Return [x, y] of the center of cell containing provided text 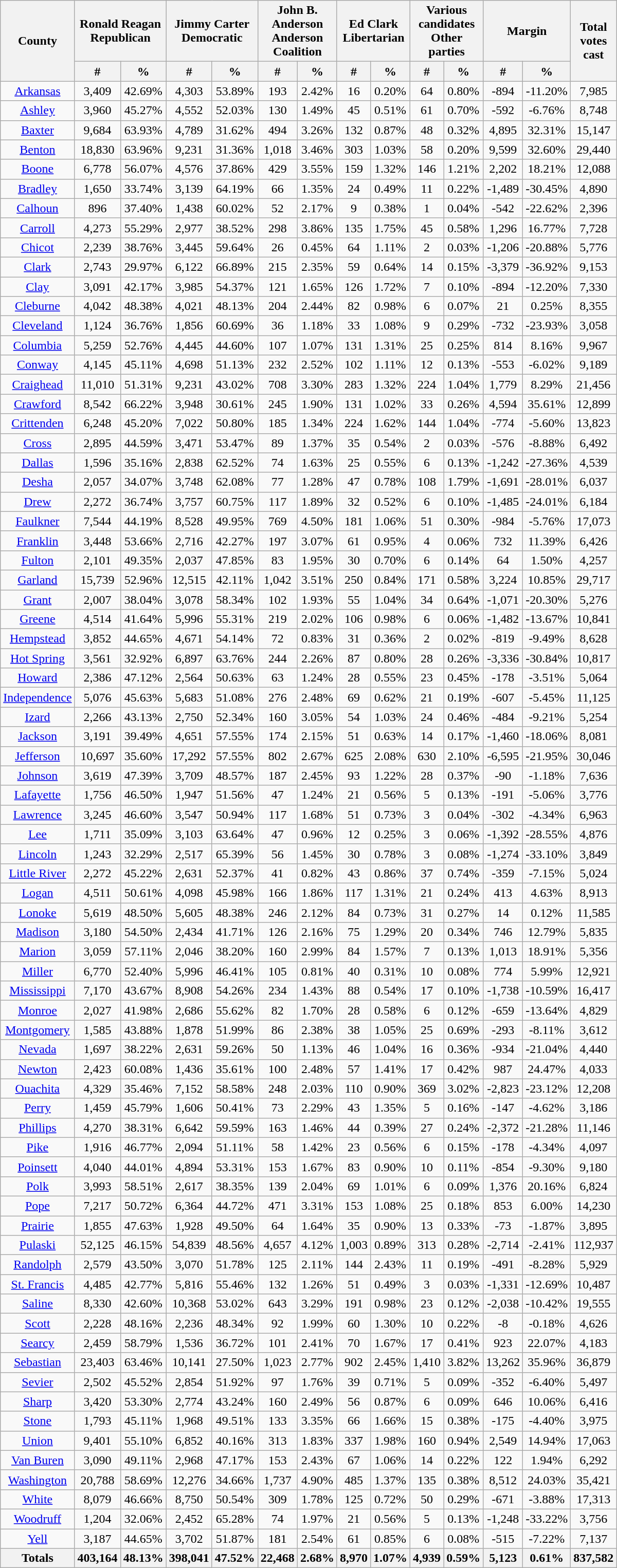
6,364 [189, 1206]
51.13% [234, 365]
-5.76% [547, 521]
-515 [503, 1538]
St. Francis [38, 1284]
4,789 [189, 130]
59.59% [234, 1128]
92 [278, 1323]
3,852 [98, 639]
2,239 [98, 247]
2.17% [317, 208]
166 [278, 893]
Crawford [38, 404]
0.11% [464, 1167]
-5.60% [547, 423]
-22.62% [547, 208]
Dallas [38, 463]
0.59% [464, 1558]
53.31% [234, 1167]
4,698 [189, 365]
171 [427, 580]
4,485 [98, 1284]
63 [278, 678]
3,776 [593, 795]
-24.01% [547, 502]
2,434 [189, 932]
-90 [503, 776]
Calhoun [38, 208]
8,913 [593, 893]
0.96% [317, 834]
12,208 [593, 1089]
1.72% [391, 286]
49.50% [234, 1226]
32.60% [547, 150]
3.82% [464, 1362]
54.50% [143, 932]
9,189 [593, 365]
2.35% [317, 267]
107 [278, 345]
10,141 [189, 1362]
185 [278, 423]
2,202 [503, 169]
Ashley [38, 110]
7,728 [593, 228]
204 [278, 306]
2,452 [189, 1519]
923 [503, 1343]
65.28% [234, 1519]
4,445 [189, 345]
625 [354, 756]
55 [354, 600]
2.99% [317, 952]
12,088 [593, 169]
45.20% [143, 423]
298 [278, 228]
6,426 [593, 541]
398,041 [189, 1558]
0.17% [464, 736]
1,697 [98, 1049]
3.46% [317, 150]
-10.59% [547, 991]
-21.95% [547, 756]
35.96% [547, 1362]
29,717 [593, 580]
646 [503, 1401]
1,536 [189, 1343]
Union [38, 1441]
5,497 [593, 1382]
22.07% [547, 1343]
2,007 [98, 600]
-5.06% [547, 795]
57.11% [143, 952]
494 [278, 130]
97 [278, 1382]
5,356 [593, 952]
5,123 [503, 1558]
-191 [503, 795]
Various candidatesOther parties [447, 31]
4,671 [189, 639]
2,423 [98, 1069]
3,748 [189, 482]
Chicot [38, 247]
Miller [38, 971]
3,547 [189, 815]
708 [278, 384]
4,552 [189, 110]
8,528 [189, 521]
15,739 [98, 580]
35,421 [593, 1480]
1.83% [317, 1441]
0.63% [391, 736]
42.77% [143, 1284]
429 [278, 169]
73 [278, 1108]
Baxter [38, 130]
105 [278, 971]
-359 [503, 873]
-1,274 [503, 854]
1.13% [317, 1049]
1.68% [317, 815]
54,839 [189, 1245]
18.91% [547, 952]
59.26% [234, 1049]
3,702 [189, 1538]
18.21% [547, 169]
Polk [38, 1186]
38.52% [234, 228]
Nevada [38, 1049]
3,091 [98, 286]
58.79% [143, 1343]
4.63% [547, 893]
9,153 [593, 267]
0.32% [464, 130]
2.67% [317, 756]
2,549 [503, 1441]
16,417 [593, 991]
27.50% [234, 1362]
1,013 [503, 952]
121 [278, 286]
55.10% [143, 1441]
-30.84% [547, 658]
51.31% [143, 384]
0.84% [391, 580]
Lee [38, 834]
13,262 [503, 1362]
-30.45% [547, 189]
0.89% [391, 1245]
41.64% [143, 619]
37.40% [143, 208]
-8.28% [547, 1265]
-9.49% [547, 639]
-11.20% [547, 91]
0.83% [317, 639]
-1,485 [503, 502]
-12.20% [547, 286]
1.29% [391, 932]
112,937 [593, 1245]
1.70% [317, 1010]
1,124 [98, 326]
0.02% [464, 639]
732 [503, 541]
Totals [38, 1558]
146 [427, 169]
Monroe [38, 1010]
1.30% [391, 1323]
Ronald ReaganRepublican [120, 31]
3,420 [98, 1401]
55.46% [234, 1284]
3,103 [189, 834]
58.58% [234, 1089]
0.86% [391, 873]
234 [278, 991]
Saline [38, 1304]
1.22% [391, 776]
8,908 [189, 991]
11,146 [593, 1128]
814 [503, 345]
57 [354, 1069]
63.96% [143, 150]
1,650 [98, 189]
-23.93% [547, 326]
7,170 [98, 991]
62.08% [234, 482]
4,098 [189, 893]
4,042 [98, 306]
3,895 [593, 1226]
13,823 [593, 423]
0.62% [391, 697]
1,756 [98, 795]
108 [427, 482]
4,895 [503, 130]
485 [354, 1480]
42.60% [143, 1304]
-1,738 [503, 991]
52.76% [143, 345]
Total votes cast [593, 41]
31.62% [234, 130]
53.02% [234, 1304]
337 [354, 1441]
0.51% [391, 110]
34 [427, 600]
77 [278, 482]
-659 [503, 1010]
4,021 [189, 306]
-1,071 [503, 600]
50.54% [234, 1499]
0.37% [464, 776]
Conway [38, 365]
-0.18% [547, 1323]
35.60% [143, 756]
0.41% [464, 1343]
6,824 [593, 1186]
193 [278, 91]
29.97% [143, 267]
2.38% [317, 1030]
1.75% [391, 228]
303 [354, 150]
43.88% [143, 1030]
4,576 [189, 169]
50.61% [143, 893]
5,259 [98, 345]
-576 [503, 443]
413 [503, 893]
12.79% [547, 932]
1.95% [317, 560]
42.69% [143, 91]
2.02% [317, 619]
-2,372 [503, 1128]
0.72% [391, 1499]
4,257 [593, 560]
-23.12% [547, 1089]
1,459 [98, 1108]
8,750 [189, 1499]
33.74% [143, 189]
5,605 [189, 912]
48.50% [143, 912]
21,456 [593, 384]
Newton [38, 1069]
17,073 [593, 521]
-2,038 [503, 1304]
24.47% [547, 1069]
Logan [38, 893]
51.08% [234, 697]
-7.15% [547, 873]
36,879 [593, 1362]
Prairie [38, 1226]
Johnson [38, 776]
-819 [503, 639]
746 [503, 932]
1.62% [391, 423]
Perry [38, 1108]
246 [278, 912]
0.52% [391, 502]
8,628 [593, 639]
2,838 [189, 463]
1,018 [278, 150]
3,186 [593, 1108]
Cleburne [38, 306]
3.07% [317, 541]
47.17% [234, 1460]
56.07% [143, 169]
66.22% [143, 404]
5,835 [593, 932]
County [38, 41]
53.30% [143, 1401]
6,292 [593, 1460]
Boone [38, 169]
8,542 [98, 404]
853 [503, 1206]
2.42% [317, 91]
1.86% [317, 893]
6,122 [189, 267]
Cross [38, 443]
3,409 [98, 91]
-4.40% [547, 1421]
3,090 [98, 1460]
4.50% [317, 521]
38.35% [234, 1186]
3,191 [98, 736]
2,046 [189, 952]
101 [278, 1343]
-10.42% [547, 1304]
1,585 [98, 1030]
2,228 [98, 1323]
Hot Spring [38, 658]
3,975 [593, 1421]
89 [278, 443]
-774 [503, 423]
163 [278, 1128]
-33.10% [547, 854]
2,236 [189, 1323]
-9.21% [547, 717]
20.16% [547, 1186]
8,512 [503, 1480]
48.57% [234, 776]
54.37% [234, 286]
87 [354, 658]
2,774 [189, 1401]
-36.92% [547, 267]
3,471 [189, 443]
51.99% [234, 1030]
Cleveland [38, 326]
Independence [38, 697]
41 [278, 873]
174 [278, 736]
2.26% [317, 658]
3,187 [98, 1538]
0.69% [464, 1030]
63.46% [143, 1362]
Craighead [38, 384]
309 [278, 1499]
4,033 [593, 1069]
Pulaski [38, 1245]
276 [278, 697]
1,042 [278, 580]
6,897 [189, 658]
3.05% [317, 717]
2.54% [317, 1538]
-18.06% [547, 736]
17,313 [593, 1499]
-302 [503, 815]
44.19% [143, 521]
0.46% [464, 717]
4,097 [593, 1147]
-5.45% [547, 697]
51.11% [234, 1147]
Margin [527, 31]
1,376 [503, 1186]
48.34% [234, 1323]
-1,489 [503, 189]
-21.04% [547, 1049]
3,849 [593, 854]
5,619 [98, 912]
1.49% [317, 110]
3,059 [98, 952]
2,686 [189, 1010]
4,511 [98, 893]
4,040 [98, 1167]
3,993 [98, 1186]
Woodruff [38, 1519]
2.44% [317, 306]
42.27% [234, 541]
93 [354, 776]
-13.67% [547, 619]
4,145 [98, 365]
1,878 [189, 1030]
72 [278, 639]
4,939 [427, 1558]
60.02% [234, 208]
2,716 [189, 541]
769 [278, 521]
4,651 [189, 736]
-607 [503, 697]
53.66% [143, 541]
2,854 [189, 1382]
-1,482 [503, 619]
Pope [38, 1206]
Franklin [38, 541]
2.10% [464, 756]
1,023 [278, 1362]
51.78% [234, 1265]
-671 [503, 1499]
-491 [503, 1265]
1,928 [189, 1226]
-7.22% [547, 1538]
Pike [38, 1147]
1.98% [391, 1441]
1.94% [547, 1460]
13 [427, 1226]
1,779 [503, 384]
369 [427, 1089]
-984 [503, 521]
8,970 [354, 1558]
1.28% [317, 482]
1,947 [189, 795]
Fulton [38, 560]
8,355 [593, 306]
471 [278, 1206]
2.04% [317, 1186]
26 [278, 247]
2,027 [98, 1010]
219 [278, 619]
Van Buren [38, 1460]
4,270 [98, 1128]
0.34% [464, 932]
2,037 [189, 560]
-9.30% [547, 1167]
3,058 [593, 326]
215 [278, 267]
0.30% [464, 521]
38.22% [143, 1049]
15,147 [593, 130]
1.43% [317, 991]
3.55% [317, 169]
Drew [38, 502]
17,063 [593, 1441]
Clark [38, 267]
2.77% [317, 1362]
53.47% [234, 443]
6,852 [189, 1441]
Grant [38, 600]
0.74% [464, 873]
Madison [38, 932]
-6.02% [547, 365]
3,619 [98, 776]
902 [354, 1362]
4,876 [593, 834]
1.76% [317, 1382]
32.92% [143, 658]
1,793 [98, 1421]
3.35% [317, 1421]
-1,331 [503, 1284]
10.06% [547, 1401]
2,968 [189, 1460]
774 [503, 971]
4 [427, 541]
0.31% [391, 971]
2.12% [317, 912]
1.66% [391, 1421]
Greene [38, 619]
10,487 [593, 1284]
283 [354, 384]
2,502 [98, 1382]
4,894 [189, 1167]
4.90% [317, 1480]
133 [278, 1421]
-3.51% [547, 678]
46.66% [143, 1499]
52.37% [234, 873]
1.01% [391, 1186]
31.36% [234, 150]
-732 [503, 326]
34.07% [143, 482]
3.29% [317, 1304]
11,585 [593, 912]
Carroll [38, 228]
27 [427, 1128]
50.72% [143, 1206]
-1.18% [547, 776]
Columbia [38, 345]
58.69% [143, 1480]
45.22% [143, 873]
403,164 [98, 1558]
2.11% [317, 1265]
-20.30% [547, 600]
White [38, 1499]
49.95% [234, 521]
250 [354, 580]
2.52% [317, 365]
6,778 [98, 169]
0.07% [464, 306]
58.34% [234, 600]
139 [278, 1186]
1,204 [98, 1519]
4,829 [593, 1010]
3.86% [317, 228]
51.87% [234, 1538]
Ouachita [38, 1089]
Howard [38, 678]
4,303 [189, 91]
5,276 [593, 600]
66.89% [234, 267]
106 [354, 619]
38.04% [143, 600]
45.79% [143, 1108]
8,330 [98, 1304]
0.16% [464, 1108]
-1,248 [503, 1519]
159 [354, 169]
63.64% [234, 834]
-854 [503, 1167]
Sebastian [38, 1362]
53.89% [234, 91]
3,445 [189, 247]
Desha [38, 482]
50.41% [234, 1108]
5,076 [98, 697]
58.51% [143, 1186]
Washington [38, 1480]
3,709 [189, 776]
3,139 [189, 189]
1,855 [98, 1226]
46.60% [143, 815]
1.21% [464, 169]
39.49% [143, 736]
63.76% [234, 658]
-293 [503, 1030]
1.99% [317, 1323]
Jackson [38, 736]
43.13% [143, 717]
4,514 [98, 619]
1,296 [503, 228]
Marion [38, 952]
55.62% [234, 1010]
4,329 [98, 1089]
1,968 [189, 1421]
41.71% [234, 932]
Sevier [38, 1382]
36 [278, 326]
3,756 [593, 1519]
52.03% [234, 110]
Jefferson [38, 756]
1.26% [317, 1284]
Izard [38, 717]
Stone [38, 1421]
7,022 [189, 423]
6,963 [593, 815]
-592 [503, 110]
-6.40% [547, 1382]
Faulkner [38, 521]
802 [278, 756]
2.49% [317, 1401]
46.50% [143, 795]
6,037 [593, 482]
-1,242 [503, 463]
45.27% [143, 110]
1.64% [317, 1226]
62.52% [234, 463]
4,626 [593, 1323]
1.65% [317, 286]
1.97% [317, 1519]
110 [354, 1089]
46.15% [143, 1245]
100 [278, 1069]
43.24% [234, 1401]
47.39% [143, 776]
187 [278, 776]
22,468 [278, 1558]
1 [427, 208]
2,386 [98, 678]
3,757 [189, 502]
67 [354, 1460]
52 [278, 208]
9,684 [98, 130]
5,929 [593, 1265]
35.46% [143, 1089]
1,436 [189, 1069]
64.19% [234, 189]
5,254 [593, 717]
48.16% [143, 1323]
44.72% [234, 1206]
0.85% [391, 1538]
65.39% [234, 854]
10.85% [547, 580]
-33.22% [547, 1519]
0.82% [317, 873]
837,582 [593, 1558]
18,830 [98, 150]
52.96% [143, 580]
34.66% [234, 1480]
2.08% [391, 756]
54.14% [234, 639]
59 [354, 267]
2.16% [317, 932]
0.71% [391, 1382]
2.68% [317, 1558]
Mississippi [38, 991]
-8.11% [547, 1030]
0.18% [464, 1206]
70 [354, 1343]
6,248 [98, 423]
-4.62% [547, 1108]
43.02% [234, 384]
48.56% [234, 1245]
1.41% [391, 1069]
-2.41% [547, 1245]
3.26% [317, 130]
14.94% [547, 1441]
17,292 [189, 756]
-2,714 [503, 1245]
24.03% [547, 1480]
2,564 [189, 678]
Lincoln [38, 854]
2.03% [317, 1089]
244 [278, 658]
9,599 [503, 150]
122 [503, 1460]
29,440 [593, 150]
-6,595 [503, 756]
44.59% [143, 443]
1.78% [317, 1499]
52,125 [98, 1245]
Randolph [38, 1265]
-27.36% [547, 463]
11,010 [98, 384]
232 [278, 365]
4,594 [503, 404]
1.63% [317, 463]
2,396 [593, 208]
7,217 [98, 1206]
0.95% [391, 541]
11,125 [593, 697]
245 [278, 404]
7,152 [189, 1089]
7,330 [593, 286]
4.12% [317, 1245]
10,841 [593, 619]
0.94% [464, 1441]
5,024 [593, 873]
45.63% [143, 697]
1,916 [98, 1147]
7,544 [98, 521]
3,070 [189, 1265]
896 [98, 208]
4,183 [593, 1343]
3.02% [464, 1089]
38 [354, 1030]
Poinsett [38, 1167]
3,078 [189, 600]
4,539 [593, 463]
40 [354, 971]
3.30% [317, 384]
14,230 [593, 1206]
-2,823 [503, 1089]
130 [278, 110]
5,816 [189, 1284]
-6.76% [547, 110]
46.41% [234, 971]
47.63% [143, 1226]
5,064 [593, 678]
38.31% [143, 1128]
8.29% [547, 384]
32 [354, 502]
2,057 [98, 482]
51.56% [234, 795]
47.12% [143, 678]
0.33% [464, 1226]
2,743 [98, 267]
1.93% [317, 600]
3.51% [317, 580]
4,890 [593, 189]
6.00% [547, 1206]
5.99% [547, 971]
50.94% [234, 815]
3,960 [98, 110]
60.08% [143, 1069]
-21.28% [547, 1128]
1.89% [317, 502]
-934 [503, 1049]
191 [354, 1304]
Bradley [38, 189]
Sharp [38, 1401]
1,438 [189, 208]
-1,206 [503, 247]
8,081 [593, 736]
4,657 [278, 1245]
49.51% [234, 1421]
20,788 [98, 1480]
49.35% [143, 560]
Searcy [38, 1343]
2.41% [317, 1343]
46.77% [143, 1147]
Lawrence [38, 815]
2,101 [98, 560]
2,750 [189, 717]
0.28% [464, 1245]
9,401 [98, 1441]
1.46% [317, 1128]
Garland [38, 580]
Yell [38, 1538]
2.15% [317, 736]
0.81% [317, 971]
2,579 [98, 1265]
3,245 [98, 815]
36.74% [143, 502]
2,895 [98, 443]
37 [427, 873]
2,517 [189, 854]
Ed ClarkLibertarian [373, 31]
6,184 [593, 502]
12,899 [593, 404]
5,776 [593, 247]
-1,460 [503, 736]
12,515 [189, 580]
3,948 [189, 404]
1.79% [464, 482]
47.85% [234, 560]
643 [278, 1304]
1,410 [427, 1362]
-542 [503, 208]
1,606 [189, 1108]
-8 [503, 1323]
52.34% [234, 717]
1,856 [189, 326]
88 [354, 991]
Montgomery [38, 1030]
63.93% [143, 130]
8,748 [593, 110]
30,046 [593, 756]
197 [278, 541]
2,266 [98, 717]
1,003 [354, 1245]
0.14% [464, 560]
-73 [503, 1226]
0.42% [464, 1069]
10,368 [189, 1304]
1,596 [98, 463]
2,094 [189, 1147]
49.11% [143, 1460]
1.90% [317, 404]
2,977 [189, 228]
3.31% [317, 1206]
-352 [503, 1382]
50.80% [234, 423]
-12.69% [547, 1284]
15 [427, 1421]
-3,379 [503, 267]
1.18% [317, 326]
11.39% [547, 541]
30.61% [234, 404]
45.52% [143, 1382]
-28.55% [547, 834]
20 [427, 932]
3,985 [189, 286]
86 [278, 1030]
51.92% [234, 1382]
0.39% [391, 1128]
Clay [38, 286]
36.76% [143, 326]
36.72% [234, 1343]
7,636 [593, 776]
4,440 [593, 1049]
42.11% [234, 580]
3,180 [98, 932]
55.29% [143, 228]
12,276 [189, 1480]
1.45% [317, 854]
10,697 [98, 756]
1.50% [547, 560]
-8.88% [547, 443]
-175 [503, 1421]
54 [354, 717]
5,683 [189, 697]
-1,691 [503, 482]
6,770 [98, 971]
1.02% [391, 404]
Little River [38, 873]
6,416 [593, 1401]
3,224 [503, 580]
32.31% [547, 130]
6,642 [189, 1128]
3,561 [98, 658]
60.75% [234, 502]
-1,392 [503, 834]
7,985 [593, 91]
1.34% [317, 423]
3,612 [593, 1030]
Hempstead [38, 639]
3,448 [98, 541]
32.29% [143, 854]
60 [354, 1323]
54.26% [234, 991]
0.27% [464, 912]
50.63% [234, 678]
Benton [38, 150]
Lafayette [38, 795]
48 [427, 130]
44 [354, 1128]
19,555 [593, 1304]
35.09% [143, 834]
-13.64% [547, 1010]
38.20% [234, 952]
2.29% [317, 1108]
9,967 [593, 345]
1.05% [391, 1030]
2,459 [98, 1343]
75 [354, 932]
-147 [503, 1108]
32.06% [143, 1519]
59.64% [234, 247]
40.16% [234, 1441]
Jimmy CarterDemocratic [212, 31]
60.69% [234, 326]
248 [278, 1089]
Crittenden [38, 423]
1,243 [98, 854]
-20.88% [547, 247]
10,817 [593, 658]
55.31% [234, 619]
Arkansas [38, 91]
7,137 [593, 1538]
8.16% [547, 345]
38.76% [143, 247]
52.40% [143, 971]
12,921 [593, 971]
35.16% [143, 463]
43.67% [143, 991]
-553 [503, 365]
2,617 [189, 1186]
-28.01% [547, 482]
1,711 [98, 834]
44.60% [234, 345]
John B. AndersonAnderson Coalition [297, 31]
4,273 [98, 228]
44.01% [143, 1167]
23,403 [98, 1362]
16.77% [547, 228]
-484 [503, 717]
-3,336 [503, 658]
Lonoke [38, 912]
Scott [38, 1323]
41.98% [143, 1010]
39 [354, 1382]
6,492 [593, 443]
9,180 [593, 1167]
43.50% [143, 1265]
-3.88% [547, 1499]
0.61% [547, 1558]
630 [427, 756]
1,737 [278, 1480]
1.57% [391, 952]
8,079 [98, 1499]
987 [503, 1069]
Phillips [38, 1128]
42.17% [143, 286]
47.52% [234, 1558]
45.98% [234, 893]
37.86% [234, 169]
46 [354, 1049]
1.42% [317, 1147]
-1.87% [547, 1226]
